Pinpoint the cell where the given text exists, returning its [x, y] midpoint coordinate. 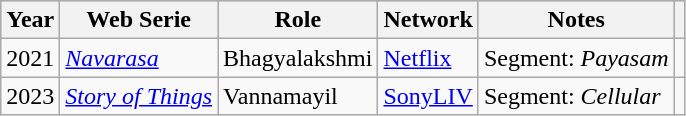
Navarasa [139, 58]
Vannamayil [298, 96]
Bhagyalakshmi [298, 58]
Role [298, 20]
Year [30, 20]
2021 [30, 58]
Segment: Cellular [576, 96]
2023 [30, 96]
Netflix [428, 58]
Segment: Payasam [576, 58]
Notes [576, 20]
Story of Things [139, 96]
SonyLIV [428, 96]
Network [428, 20]
Web Serie [139, 20]
